Provide the [X, Y] coordinate of the cell's center where the given text is located.  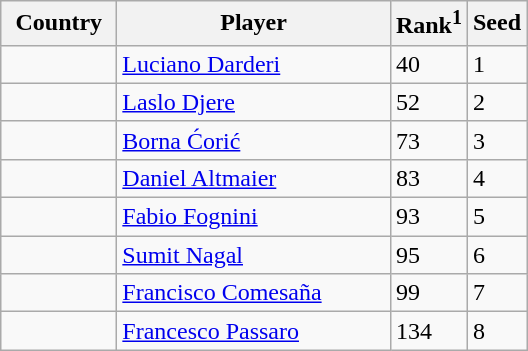
83 [428, 178]
Daniel Altmaier [254, 178]
Laslo Djere [254, 102]
93 [428, 217]
73 [428, 140]
Borna Ćorić [254, 140]
95 [428, 255]
40 [428, 64]
3 [496, 140]
5 [496, 217]
8 [496, 331]
Rank1 [428, 24]
Francesco Passaro [254, 331]
52 [428, 102]
7 [496, 293]
4 [496, 178]
Francisco Comesaña [254, 293]
Country [59, 24]
Player [254, 24]
134 [428, 331]
2 [496, 102]
Sumit Nagal [254, 255]
Luciano Darderi [254, 64]
6 [496, 255]
99 [428, 293]
Seed [496, 24]
1 [496, 64]
Fabio Fognini [254, 217]
